Extract the [x, y] coordinate from the center of the cell holding the provided text.  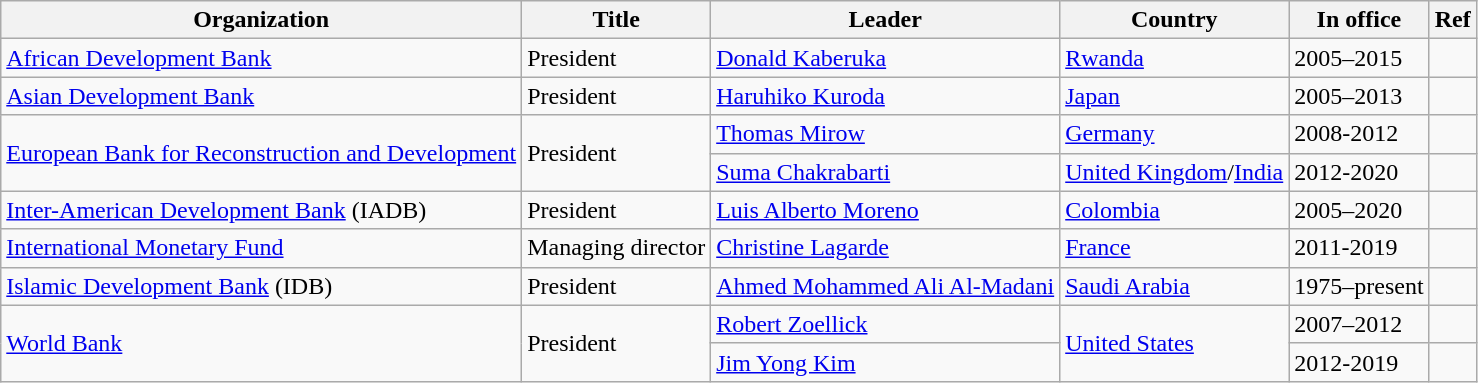
International Monetary Fund [262, 248]
Christine Lagarde [886, 248]
Leader [886, 20]
United States [1174, 343]
Title [616, 20]
2007–2012 [1359, 324]
Donald Kaberuka [886, 58]
African Development Bank [262, 58]
European Bank for Reconstruction and Development [262, 153]
Asian Development Bank [262, 96]
Islamic Development Bank (IDB) [262, 286]
Rwanda [1174, 58]
2011-2019 [1359, 248]
Robert Zoellick [886, 324]
United Kingdom/India [1174, 172]
Ref [1452, 20]
World Bank [262, 343]
Jim Yong Kim [886, 362]
Inter-American Development Bank (IADB) [262, 210]
Luis Alberto Moreno [886, 210]
2008-2012 [1359, 134]
2005–2015 [1359, 58]
France [1174, 248]
Haruhiko Kuroda [886, 96]
Managing director [616, 248]
Colombia [1174, 210]
Ahmed Mohammed Ali Al-Madani [886, 286]
Organization [262, 20]
1975–present [1359, 286]
Thomas Mirow [886, 134]
2012-2019 [1359, 362]
2005–2020 [1359, 210]
Germany [1174, 134]
Suma Chakrabarti [886, 172]
Country [1174, 20]
Japan [1174, 96]
In office [1359, 20]
2012-2020 [1359, 172]
2005–2013 [1359, 96]
Saudi Arabia [1174, 286]
